For the text-containing cell, return its midpoint in (X, Y) coordinate format. 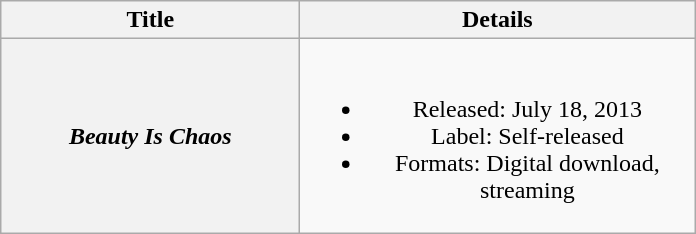
Title (150, 20)
Released: July 18, 2013Label: Self-releasedFormats: Digital download, streaming (498, 136)
Details (498, 20)
Beauty Is Chaos (150, 136)
